Determine the (X, Y) coordinate at the center of the cell enclosing the given text.  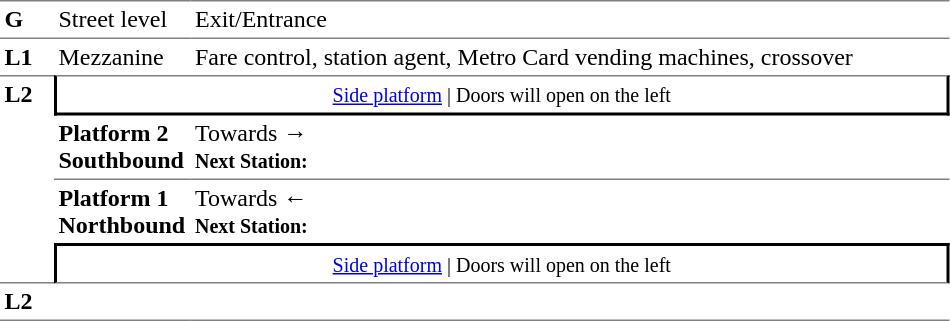
Street level (122, 20)
Mezzanine (122, 57)
Exit/Entrance (570, 20)
Towards ← Next Station: (570, 212)
G (27, 20)
L1 (27, 57)
Platform 2Southbound (122, 148)
Platform 1Northbound (122, 212)
L2 (27, 179)
Fare control, station agent, Metro Card vending machines, crossover (570, 57)
Towards → Next Station: (570, 148)
